Locate the cell with the specified text and output its (x, y) center coordinate. 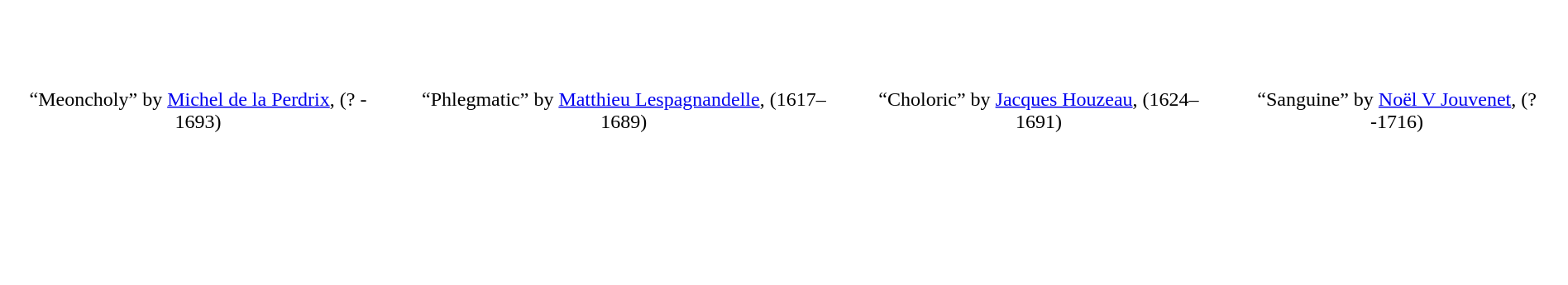
“Choloric” by Jacques Houzeau, (1624–1691) (1039, 180)
“Meoncholy” by Michel de la Perdrix, (? - 1693) (198, 180)
“Sanguine” by Noël V Jouvenet, (?-1716) (1397, 180)
“Phlegmatic” by Matthieu Lespagnandelle, (1617–1689) (624, 180)
